For the text-containing cell, return its midpoint in [x, y] coordinate format. 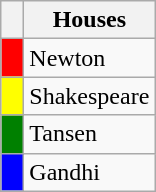
Gandhi [90, 172]
Newton [90, 58]
Houses [90, 20]
Shakespeare [90, 96]
Tansen [90, 134]
